Return the (X, Y) coordinate for the center point of the cell that contains the specified text.  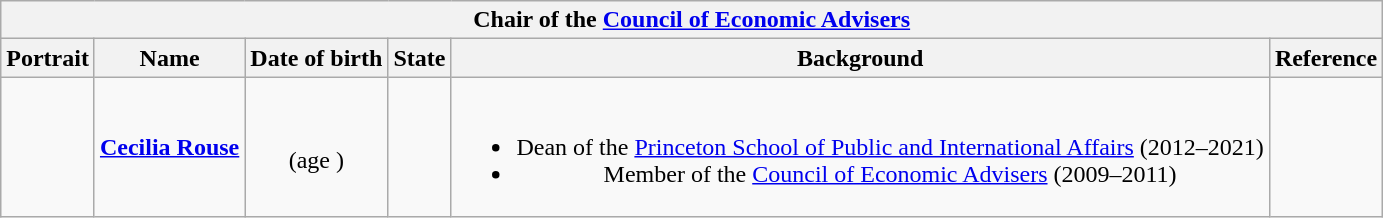
(age ) (316, 147)
Background (860, 58)
State (420, 58)
Cecilia Rouse (169, 147)
Name (169, 58)
Reference (1326, 58)
Dean of the Princeton School of Public and International Affairs (2012–2021)Member of the Council of Economic Advisers (2009–2011) (860, 147)
Date of birth (316, 58)
Portrait (48, 58)
Chair of the Council of Economic Advisers (692, 20)
